Identify which cell holds the provided text, then report its (X, Y) central coordinate. 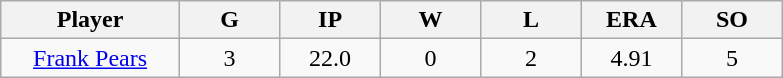
5 (732, 58)
0 (430, 58)
4.91 (631, 58)
G (229, 20)
22.0 (330, 58)
IP (330, 20)
Player (90, 20)
W (430, 20)
3 (229, 58)
2 (531, 58)
SO (732, 20)
ERA (631, 20)
Frank Pears (90, 58)
L (531, 20)
